Locate the cell with the specified text and output its [x, y] center coordinate. 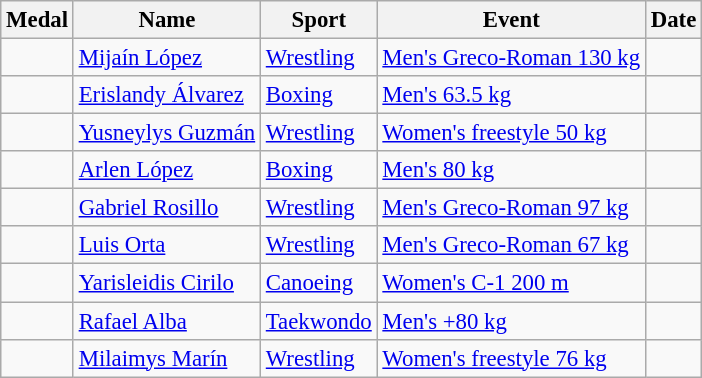
Milaimys Marín [166, 358]
Date [673, 20]
Women's freestyle 50 kg [511, 133]
Rafael Alba [166, 321]
Sport [318, 20]
Men's Greco-Roman 67 kg [511, 245]
Medal [38, 20]
Name [166, 20]
Event [511, 20]
Men's 80 kg [511, 170]
Men's Greco-Roman 97 kg [511, 208]
Mijaín López [166, 58]
Men's +80 kg [511, 321]
Canoeing [318, 283]
Yarisleidis Cirilo [166, 283]
Taekwondo [318, 321]
Women's C-1 200 m [511, 283]
Men's 63.5 kg [511, 95]
Women's freestyle 76 kg [511, 358]
Men's Greco-Roman 130 kg [511, 58]
Erislandy Álvarez [166, 95]
Yusneylys Guzmán [166, 133]
Arlen López [166, 170]
Gabriel Rosillo [166, 208]
Luis Orta [166, 245]
